From the cell containing the given text, extract its center point as [X, Y] coordinate. 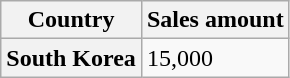
Sales amount [215, 20]
15,000 [215, 58]
South Korea [72, 58]
Country [72, 20]
